Scan for the cell matching the given text and deliver its [x, y] coordinate at center. 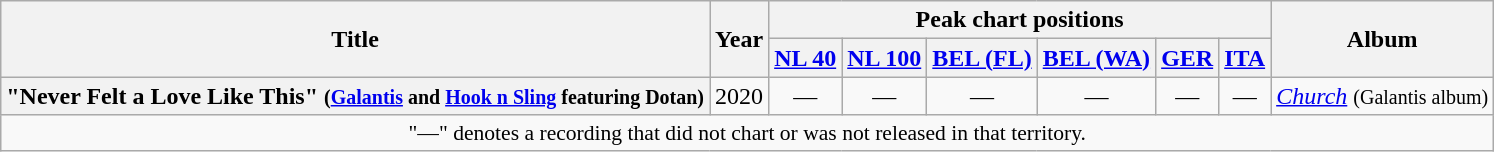
BEL (WA) [1096, 58]
Album [1382, 39]
"Never Felt a Love Like This" (Galantis and Hook n Sling featuring Dotan) [356, 96]
2020 [740, 96]
NL 100 [884, 58]
NL 40 [806, 58]
Peak chart positions [1020, 20]
Church (Galantis album) [1382, 96]
Title [356, 39]
ITA [1245, 58]
BEL (FL) [982, 58]
"—" denotes a recording that did not chart or was not released in that territory. [748, 133]
GER [1188, 58]
Year [740, 39]
